Search for the cell housing the specified text and yield its [x, y] center coordinate. 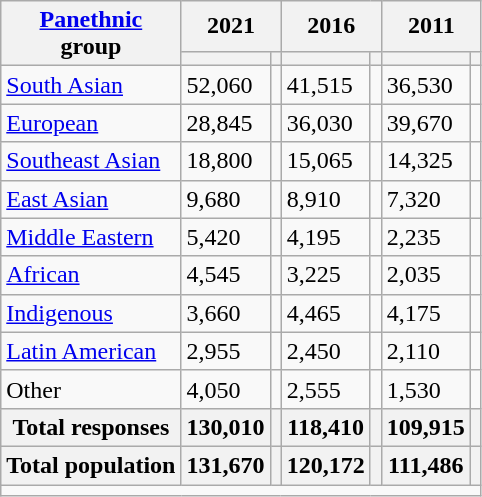
9,680 [226, 199]
120,172 [326, 465]
4,050 [226, 389]
18,800 [226, 161]
7,320 [426, 199]
South Asian [91, 85]
5,420 [226, 237]
118,410 [326, 427]
4,545 [226, 275]
2,110 [426, 351]
41,515 [326, 85]
2016 [331, 26]
Indigenous [91, 313]
2,035 [426, 275]
European [91, 123]
39,670 [426, 123]
Other [91, 389]
3,225 [326, 275]
2,555 [326, 389]
Panethnicgroup [91, 34]
2,955 [226, 351]
4,195 [326, 237]
2011 [431, 26]
3,660 [226, 313]
2,235 [426, 237]
East Asian [91, 199]
Southeast Asian [91, 161]
2021 [231, 26]
28,845 [226, 123]
111,486 [426, 465]
African [91, 275]
8,910 [326, 199]
109,915 [426, 427]
2,450 [326, 351]
4,175 [426, 313]
Total population [91, 465]
130,010 [226, 427]
Total responses [91, 427]
131,670 [226, 465]
15,065 [326, 161]
36,030 [326, 123]
36,530 [426, 85]
52,060 [226, 85]
4,465 [326, 313]
Middle Eastern [91, 237]
14,325 [426, 161]
Latin American [91, 351]
1,530 [426, 389]
